From the cell containing the given text, extract its center point as (x, y) coordinate. 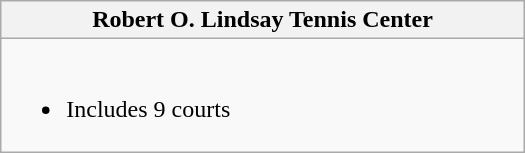
Robert O. Lindsay Tennis Center (263, 20)
Includes 9 courts (263, 96)
